Search for the cell housing the specified text and yield its (X, Y) center coordinate. 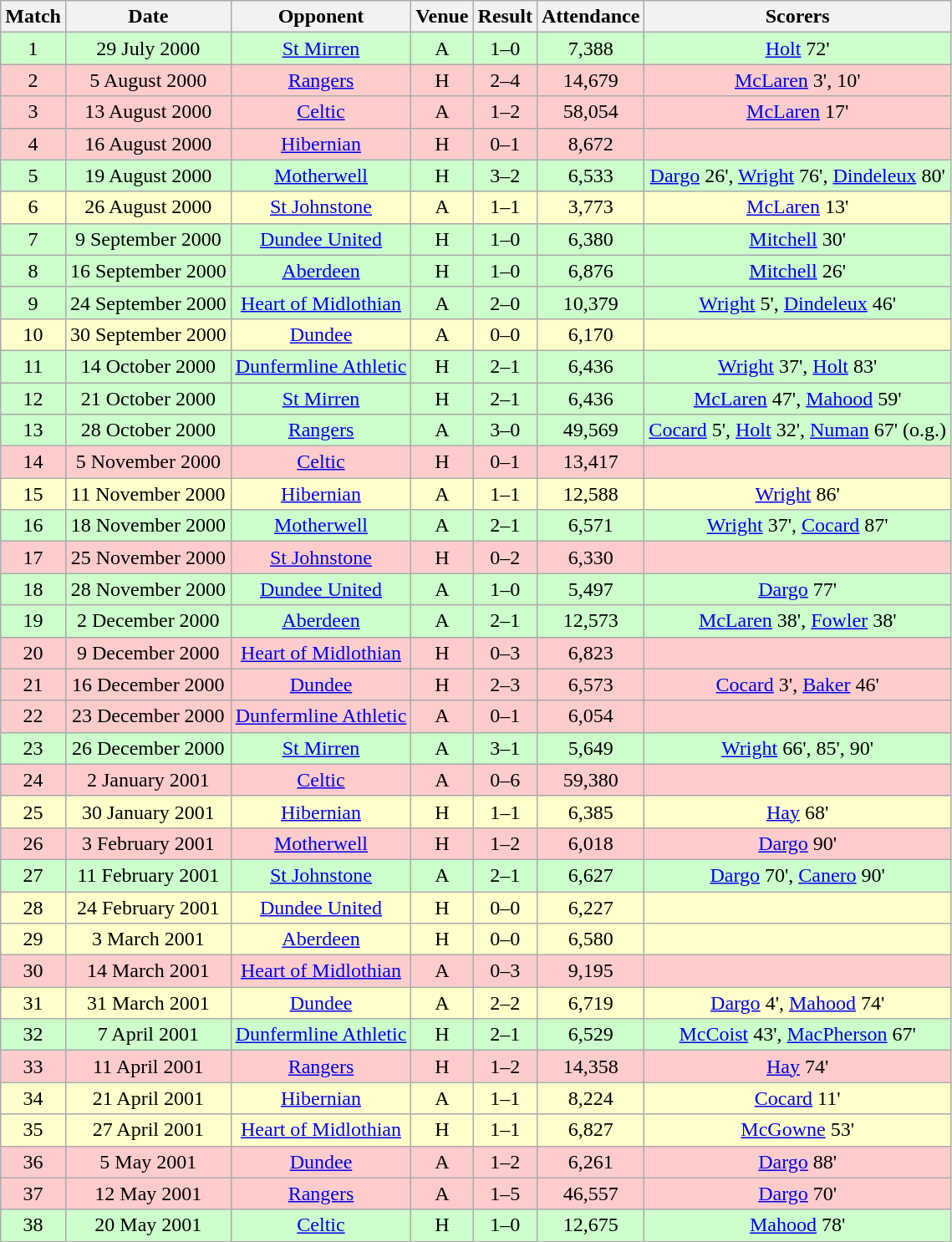
28 November 2000 (148, 589)
16 (33, 526)
0–6 (505, 780)
6,227 (590, 907)
11 April 2001 (148, 1066)
11 November 2000 (148, 494)
McLaren 47', Mahood 59' (797, 399)
29 July 2000 (148, 48)
12,675 (590, 1225)
Wright 86' (797, 494)
13 (33, 430)
6,170 (590, 334)
5 August 2000 (148, 80)
McLaren 13' (797, 207)
12,573 (590, 621)
11 (33, 366)
10,379 (590, 303)
6,330 (590, 557)
5 November 2000 (148, 462)
Attendance (590, 17)
26 August 2000 (148, 207)
24 February 2001 (148, 907)
6,533 (590, 176)
31 (33, 1003)
Result (505, 17)
9 December 2000 (148, 653)
2 December 2000 (148, 621)
22 (33, 716)
16 September 2000 (148, 271)
26 December 2000 (148, 748)
Dargo 70' (797, 1194)
6,627 (590, 875)
Mitchell 26' (797, 271)
46,557 (590, 1194)
2–2 (505, 1003)
21 (33, 685)
3 (33, 112)
7,388 (590, 48)
24 (33, 780)
McLaren 17' (797, 112)
6,823 (590, 653)
21 October 2000 (148, 399)
Wright 66', 85', 90' (797, 748)
35 (33, 1130)
14 (33, 462)
38 (33, 1225)
Dargo 4', Mahood 74' (797, 1003)
6,385 (590, 812)
0–2 (505, 557)
Hay 74' (797, 1066)
3–2 (505, 176)
31 March 2001 (148, 1003)
9 (33, 303)
6,018 (590, 843)
2–4 (505, 80)
25 (33, 812)
McLaren 38', Fowler 38' (797, 621)
6,580 (590, 939)
6,054 (590, 716)
6,380 (590, 239)
Mitchell 30' (797, 239)
2 January 2001 (148, 780)
5,649 (590, 748)
Dargo 77' (797, 589)
3 March 2001 (148, 939)
8,224 (590, 1098)
34 (33, 1098)
37 (33, 1194)
3,773 (590, 207)
Dargo 88' (797, 1162)
32 (33, 1035)
18 (33, 589)
14 October 2000 (148, 366)
29 (33, 939)
Venue (442, 17)
4 (33, 144)
19 (33, 621)
12 (33, 399)
Dargo 26', Wright 76', Dindeleux 80' (797, 176)
8,672 (590, 144)
3–1 (505, 748)
13 August 2000 (148, 112)
33 (33, 1066)
2 (33, 80)
6,529 (590, 1035)
16 December 2000 (148, 685)
5 May 2001 (148, 1162)
28 October 2000 (148, 430)
7 April 2001 (148, 1035)
5,497 (590, 589)
28 (33, 907)
23 December 2000 (148, 716)
Match (33, 17)
21 April 2001 (148, 1098)
2–0 (505, 303)
14,679 (590, 80)
13,417 (590, 462)
30 September 2000 (148, 334)
6,261 (590, 1162)
23 (33, 748)
6,571 (590, 526)
18 November 2000 (148, 526)
6,719 (590, 1003)
3–0 (505, 430)
17 (33, 557)
McLaren 3', 10' (797, 80)
1 (33, 48)
14,358 (590, 1066)
10 (33, 334)
Wright 37', Holt 83' (797, 366)
Mahood 78' (797, 1225)
20 May 2001 (148, 1225)
Wright 37', Cocard 87' (797, 526)
30 January 2001 (148, 812)
9 September 2000 (148, 239)
36 (33, 1162)
Dargo 70', Canero 90' (797, 875)
16 August 2000 (148, 144)
27 April 2001 (148, 1130)
Scorers (797, 17)
12,588 (590, 494)
30 (33, 971)
Date (148, 17)
9,195 (590, 971)
Wright 5', Dindeleux 46' (797, 303)
58,054 (590, 112)
7 (33, 239)
6,876 (590, 271)
Holt 72' (797, 48)
49,569 (590, 430)
6,573 (590, 685)
27 (33, 875)
Opponent (321, 17)
1–5 (505, 1194)
Cocard 11' (797, 1098)
3 February 2001 (148, 843)
6,827 (590, 1130)
59,380 (590, 780)
Hay 68' (797, 812)
24 September 2000 (148, 303)
11 February 2001 (148, 875)
Cocard 3', Baker 46' (797, 685)
McCoist 43', MacPherson 67' (797, 1035)
25 November 2000 (148, 557)
8 (33, 271)
Dargo 90' (797, 843)
6 (33, 207)
20 (33, 653)
15 (33, 494)
2–3 (505, 685)
26 (33, 843)
19 August 2000 (148, 176)
McGowne 53' (797, 1130)
12 May 2001 (148, 1194)
Cocard 5', Holt 32', Numan 67' (o.g.) (797, 430)
14 March 2001 (148, 971)
5 (33, 176)
